Return the [X, Y] coordinate for the center point of the cell that contains the specified text.  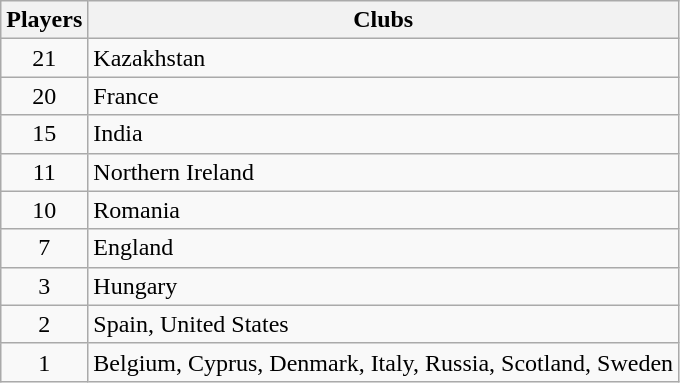
Kazakhstan [384, 58]
15 [44, 134]
Northern Ireland [384, 172]
7 [44, 248]
Spain, United States [384, 324]
21 [44, 58]
1 [44, 362]
10 [44, 210]
Players [44, 20]
Romania [384, 210]
France [384, 96]
Belgium, Cyprus, Denmark, Italy, Russia, Scotland, Sweden [384, 362]
England [384, 248]
20 [44, 96]
Clubs [384, 20]
11 [44, 172]
Hungary [384, 286]
India [384, 134]
3 [44, 286]
2 [44, 324]
